Find where the given text appears and provide that cell's center as [x, y] coordinate. 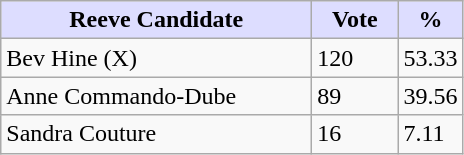
7.11 [430, 134]
% [430, 20]
89 [355, 96]
16 [355, 134]
120 [355, 58]
39.56 [430, 96]
Sandra Couture [156, 134]
Bev Hine (X) [156, 58]
Anne Commando-Dube [156, 96]
Vote [355, 20]
53.33 [430, 58]
Reeve Candidate [156, 20]
